Return the (x, y) coordinate for the center point of the cell that contains the specified text.  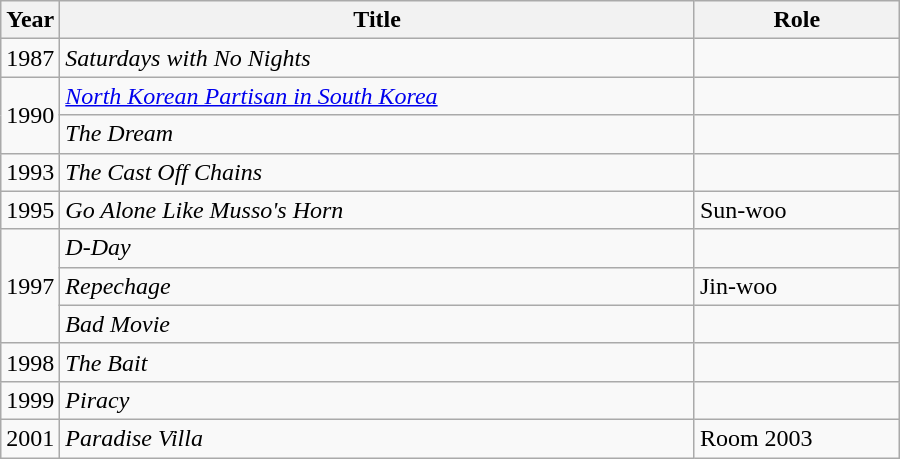
Role (796, 20)
Bad Movie (378, 324)
1995 (30, 210)
Paradise Villa (378, 438)
The Bait (378, 362)
Go Alone Like Musso's Horn (378, 210)
Piracy (378, 400)
1990 (30, 115)
Jin-woo (796, 286)
Room 2003 (796, 438)
Title (378, 20)
Sun-woo (796, 210)
Saturdays with No Nights (378, 58)
1987 (30, 58)
2001 (30, 438)
North Korean Partisan in South Korea (378, 96)
1999 (30, 400)
1997 (30, 286)
D-Day (378, 248)
Year (30, 20)
Repechage (378, 286)
The Dream (378, 134)
1993 (30, 172)
1998 (30, 362)
The Cast Off Chains (378, 172)
